Find where the given text appears and provide that cell's center as (X, Y) coordinate. 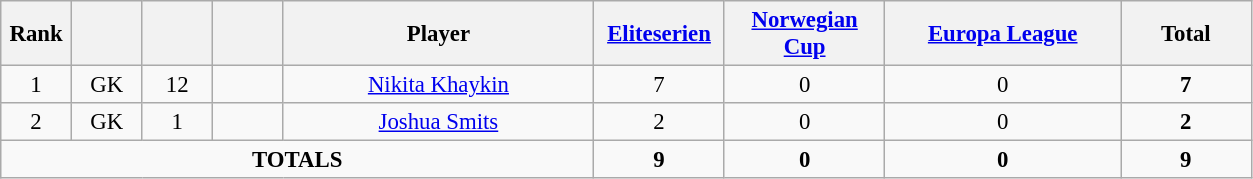
Total (1186, 34)
12 (178, 85)
Eliteserien (660, 34)
Europa League (1003, 34)
TOTALS (298, 160)
Joshua Smits (438, 122)
Nikita Khaykin (438, 85)
Rank (36, 34)
Norwegian Cup (804, 34)
Player (438, 34)
